Output the [x, y] coordinate of the center of the cell containing the given text.  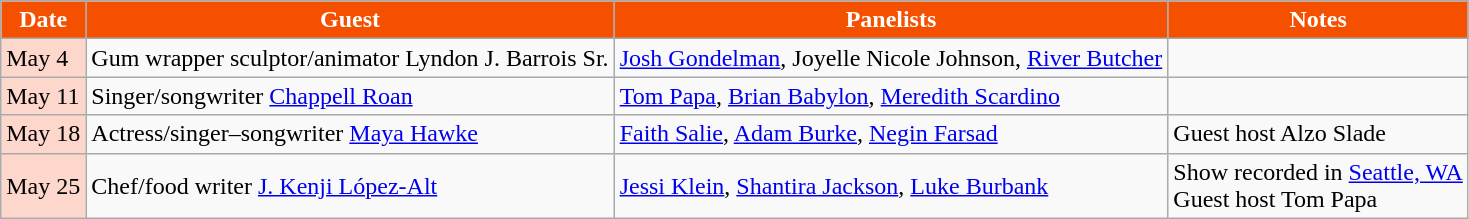
Chef/food writer J. Kenji López-Alt [350, 186]
Gum wrapper sculptor/animator Lyndon J. Barrois Sr. [350, 58]
Panelists [891, 20]
Guest [350, 20]
Notes [1318, 20]
May 11 [44, 96]
Guest host Alzo Slade [1318, 134]
Show recorded in Seattle, WA Guest host Tom Papa [1318, 186]
Singer/songwriter Chappell Roan [350, 96]
May 18 [44, 134]
Jessi Klein, Shantira Jackson, Luke Burbank [891, 186]
May 25 [44, 186]
Actress/singer–songwriter Maya Hawke [350, 134]
Tom Papa, Brian Babylon, Meredith Scardino [891, 96]
Date [44, 20]
Josh Gondelman, Joyelle Nicole Johnson, River Butcher [891, 58]
May 4 [44, 58]
Faith Salie, Adam Burke, Negin Farsad [891, 134]
